Find where the given text appears and provide that cell's center as [X, Y] coordinate. 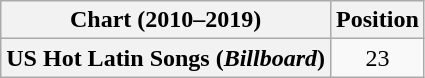
23 [378, 58]
US Hot Latin Songs (Billboard) [166, 58]
Chart (2010–2019) [166, 20]
Position [378, 20]
